Scan for the cell matching the given text and deliver its (X, Y) coordinate at center. 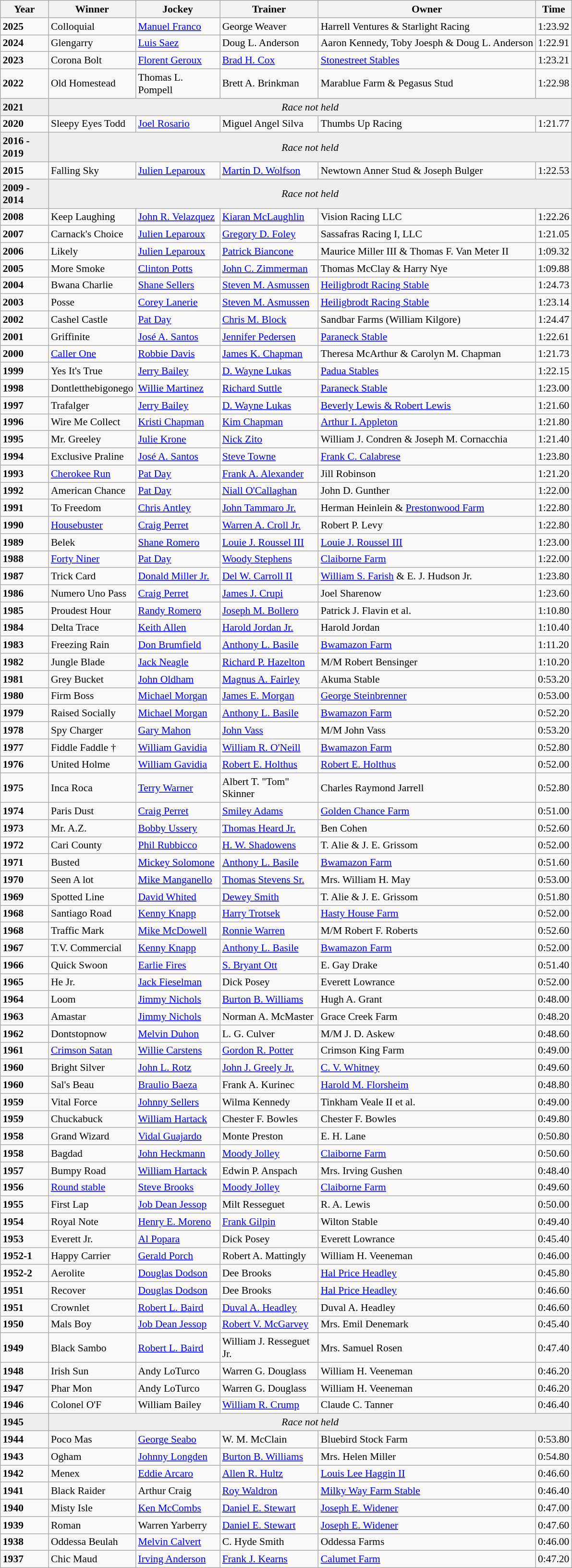
1969 (24, 897)
1976 (24, 765)
1:22.61 (553, 337)
1945 (24, 1422)
M/M Robert F. Roberts (427, 931)
1:09.32 (553, 251)
Arthur I. Appleton (427, 422)
Harold Jordan (427, 628)
1994 (24, 457)
Phil Rubbicco (178, 845)
1957 (24, 1171)
1953 (24, 1239)
Harrell Ventures & Starlight Racing (427, 26)
1943 (24, 1457)
Niall O'Callaghan (269, 491)
Sandbar Farms (William Kilgore) (427, 320)
1941 (24, 1491)
2024 (24, 43)
1978 (24, 731)
Ken McCombs (178, 1508)
John Vass (269, 731)
Brett A. Brinkman (269, 84)
1:09.88 (553, 269)
R. A. Lewis (427, 1205)
0:47.20 (553, 1559)
M/M Robert Bensinger (427, 662)
Grace Creek Farm (427, 1017)
Keith Allen (178, 628)
Keep Laughing (92, 217)
Shane Sellers (178, 285)
William R. Crump (269, 1405)
United Holme (92, 765)
John C. Zimmerman (269, 269)
Mr. A.Z. (92, 828)
1961 (24, 1051)
George Weaver (269, 26)
1939 (24, 1525)
Allen R. Hultz (269, 1474)
Joel Rosario (178, 124)
1985 (24, 611)
Patrick Biancone (269, 251)
Mike Manganello (178, 880)
Jennifer Pedersen (269, 337)
Nick Zito (269, 440)
Dewey Smith (269, 897)
William J. Condren & Joseph M. Cornacchia (427, 440)
William R. O'Neill (269, 747)
Chuckabuck (92, 1119)
Herman Heinlein & Prestonwood Farm (427, 508)
John J. Greely Jr. (269, 1068)
2022 (24, 84)
Winner (92, 9)
Mrs. Samuel Rosen (427, 1348)
Happy Carrier (92, 1256)
M/M J. D. Askew (427, 1034)
William Bailey (178, 1405)
Traffic Mark (92, 931)
Forty Niner (92, 559)
Menex (92, 1474)
Don Brumfield (178, 645)
0:53.80 (553, 1440)
0:51.00 (553, 811)
David Whited (178, 897)
2021 (24, 107)
Recover (92, 1290)
1:10.80 (553, 611)
H. W. Shadowens (269, 845)
Roman (92, 1525)
1944 (24, 1440)
1:23.21 (553, 61)
Spotted Line (92, 897)
Time (553, 9)
1964 (24, 1000)
William S. Farish & E. J. Hudson Jr. (427, 576)
Old Homestead (92, 84)
Maurice Miller III & Thomas F. Van Meter II (427, 251)
Del W. Carroll II (269, 576)
George Seabo (178, 1440)
2025 (24, 26)
1:21.60 (553, 405)
Black Raider (92, 1491)
1998 (24, 388)
Melvin Calvert (178, 1542)
1956 (24, 1188)
Bwana Charlie (92, 285)
1984 (24, 628)
Warren A. Croll Jr. (269, 525)
Luis Saez (178, 43)
1982 (24, 662)
John D. Gunther (427, 491)
Colloquial (92, 26)
Al Popara (178, 1239)
0:47.60 (553, 1525)
He Jr. (92, 982)
Thomas L. Pompell (178, 84)
1:21.80 (553, 422)
Albert T. "Tom" Skinner (269, 788)
Charles Raymond Jarrell (427, 788)
Royal Note (92, 1222)
Earlie Fires (178, 965)
Owner (427, 9)
Crownlet (92, 1308)
1973 (24, 828)
Donald Miller Jr. (178, 576)
S. Bryant Ott (269, 965)
1:22.98 (553, 84)
Frank A. Kurinec (269, 1085)
1963 (24, 1017)
Milt Resseguet (269, 1205)
Frank A. Alexander (269, 474)
Braulio Baeza (178, 1085)
2003 (24, 303)
1988 (24, 559)
More Smoke (92, 269)
0:54.80 (553, 1457)
1991 (24, 508)
To Freedom (92, 508)
Thomas McClay & Harry Nye (427, 269)
American Chance (92, 491)
1987 (24, 576)
Akuma Stable (427, 679)
John Oldham (178, 679)
Steve Brooks (178, 1188)
1965 (24, 982)
2006 (24, 251)
Johnny Longden (178, 1457)
2001 (24, 337)
Theresa McArthur & Carolyn M. Chapman (427, 354)
2016 - 2019 (24, 147)
Edwin P. Anspach (269, 1171)
0:51.60 (553, 863)
1974 (24, 811)
Gordon R. Potter (269, 1051)
2004 (24, 285)
First Lap (92, 1205)
Kristi Chapman (178, 422)
Stonestreet Stables (427, 61)
1:21.77 (553, 124)
Mrs. Helen Miller (427, 1457)
2023 (24, 61)
Grand Wizard (92, 1137)
Padua Stables (427, 371)
Quick Swoon (92, 965)
Bagdad (92, 1153)
Oddessa Farms (427, 1542)
0:51.80 (553, 897)
Jungle Blade (92, 662)
Robert V. McGarvey (269, 1324)
Freezing Rain (92, 645)
2000 (24, 354)
Proudest Hour (92, 611)
Richard Suttle (269, 388)
Santiago Road (92, 914)
Gerald Porch (178, 1256)
Kim Chapman (269, 422)
1970 (24, 880)
Harry Trotsek (269, 914)
Harold M. Florsheim (427, 1085)
Aerolite (92, 1274)
1949 (24, 1348)
1:23.92 (553, 26)
Frank J. Kearns (269, 1559)
John Tammaro Jr. (269, 508)
1:10.40 (553, 628)
1947 (24, 1388)
Black Sambo (92, 1348)
M/M John Vass (427, 731)
1:21.73 (553, 354)
1948 (24, 1371)
Frank Gilpin (269, 1222)
1:23.14 (553, 303)
Crimson King Farm (427, 1051)
Joseph M. Bollero (269, 611)
Trafalger (92, 405)
2008 (24, 217)
Falling Sky (92, 171)
2015 (24, 171)
0:48.00 (553, 1000)
Sleepy Eyes Todd (92, 124)
1946 (24, 1405)
0:48.80 (553, 1085)
Exclusive Praline (92, 457)
Monte Preston (269, 1137)
Numero Uno Pass (92, 594)
Mike McDowell (178, 931)
Vital Force (92, 1102)
Randy Romero (178, 611)
1952-1 (24, 1256)
Magnus A. Fairley (269, 679)
Spy Charger (92, 731)
1:22.91 (553, 43)
Busted (92, 863)
Hugh A. Grant (427, 1000)
Everett Jr. (92, 1239)
Julie Krone (178, 440)
Smiley Adams (269, 811)
Grey Bucket (92, 679)
Shane Romero (178, 542)
Ben Cohen (427, 828)
Frank C. Calabrese (427, 457)
Corona Bolt (92, 61)
Milky Way Farm Stable (427, 1491)
0:49.80 (553, 1119)
John R. Velazquez (178, 217)
Martin D. Wolfson (269, 171)
1:22.53 (553, 171)
T.V. Commercial (92, 948)
1950 (24, 1324)
2007 (24, 234)
Colonel O'F (92, 1405)
1:10.20 (553, 662)
Vidal Guajardo (178, 1137)
Glengarry (92, 43)
Griffinite (92, 337)
Housebuster (92, 525)
0:52.20 (553, 713)
0:48.40 (553, 1171)
Trainer (269, 9)
2009 - 2014 (24, 194)
Steve Towne (269, 457)
Beverly Lewis & Robert Lewis (427, 405)
1952-2 (24, 1274)
0:47.00 (553, 1508)
2005 (24, 269)
1995 (24, 440)
Firm Boss (92, 696)
Paris Dust (92, 811)
Arthur Craig (178, 1491)
1983 (24, 645)
Loom (92, 1000)
Robert P. Levy (427, 525)
1981 (24, 679)
L. G. Culver (269, 1034)
Richard P. Hazelton (269, 662)
0:45.80 (553, 1274)
Phar Mon (92, 1388)
Mals Boy (92, 1324)
Mrs. Irving Gushen (427, 1171)
1980 (24, 696)
Woody Stephens (269, 559)
0:50.60 (553, 1153)
Johnny Sellers (178, 1102)
Gregory D. Foley (269, 234)
Jack Fieselman (178, 982)
E. Gay Drake (427, 965)
1971 (24, 863)
Delta Trace (92, 628)
Robbie Davis (178, 354)
Jill Robinson (427, 474)
Golden Chance Farm (427, 811)
0:48.20 (553, 1017)
1:21.05 (553, 234)
Carnack's Choice (92, 234)
1:22.15 (553, 371)
Raised Socially (92, 713)
Chris Antley (178, 508)
Trick Card (92, 576)
0:51.40 (553, 965)
1975 (24, 788)
Tinkham Veale II et al. (427, 1102)
1990 (24, 525)
0:47.40 (553, 1348)
1967 (24, 948)
1997 (24, 405)
Willie Carstens (178, 1051)
Jack Neagle (178, 662)
1942 (24, 1474)
Bumpy Road (92, 1171)
2020 (24, 124)
John Heckmann (178, 1153)
1:24.73 (553, 285)
Cherokee Run (92, 474)
Sassafras Racing I, LLC (427, 234)
Aaron Kennedy, Toby Joesph & Doug L. Anderson (427, 43)
Doug L. Anderson (269, 43)
Poco Mas (92, 1440)
Hasty House Farm (427, 914)
Mr. Greeley (92, 440)
Henry E. Moreno (178, 1222)
William J. Resseguet Jr. (269, 1348)
Amastar (92, 1017)
Bluebird Stock Farm (427, 1440)
Cari County (92, 845)
1962 (24, 1034)
Harold Jordan Jr. (269, 628)
1993 (24, 474)
0:48.60 (553, 1034)
1:23.60 (553, 594)
Ogham (92, 1457)
Calumet Farm (427, 1559)
1:24.47 (553, 320)
Vision Racing LLC (427, 217)
Seen A lot (92, 880)
1938 (24, 1542)
Roy Waldron (269, 1491)
0:49.40 (553, 1222)
Dontletthebigonego (92, 388)
Kiaran McLaughlin (269, 217)
1940 (24, 1508)
Belek (92, 542)
Gary Mahon (178, 731)
Robert A. Mattingly (269, 1256)
1996 (24, 422)
Jockey (178, 9)
Patrick J. Flavin et al. (427, 611)
Inca Roca (92, 788)
1:11.20 (553, 645)
James J. Crupi (269, 594)
1954 (24, 1222)
1979 (24, 713)
Corey Lanerie (178, 303)
Bright Silver (92, 1068)
James E. Morgan (269, 696)
Terry Warner (178, 788)
Newtown Anner Stud & Joseph Bulger (427, 171)
Irish Sun (92, 1371)
Round stable (92, 1188)
C. V. Whitney (427, 1068)
0:50.80 (553, 1137)
Sal's Beau (92, 1085)
Wilton Stable (427, 1222)
Year (24, 9)
Thumbs Up Racing (427, 124)
0:50.00 (553, 1205)
Oddessa Beulah (92, 1542)
Cashel Castle (92, 320)
Irving Anderson (178, 1559)
1977 (24, 747)
Fiddle Faddle † (92, 747)
1937 (24, 1559)
1989 (24, 542)
Mickey Solomone (178, 863)
1:21.20 (553, 474)
Marablue Farm & Pegasus Stud (427, 84)
Misty Isle (92, 1508)
Brad H. Cox (269, 61)
Eddie Arcaro (178, 1474)
Thomas Heard Jr. (269, 828)
Willie Martinez (178, 388)
2002 (24, 320)
Clinton Potts (178, 269)
Posse (92, 303)
John L. Rotz (178, 1068)
Yes It's True (92, 371)
Mrs. Emil Denemark (427, 1324)
Thomas Stevens Sr. (269, 880)
James K. Chapman (269, 354)
Dontstopnow (92, 1034)
Joel Sharenow (427, 594)
Warren Yarberry (178, 1525)
1:22.26 (553, 217)
Louis Lee Haggin II (427, 1474)
Miguel Angel Silva (269, 124)
1966 (24, 965)
Crimson Satan (92, 1051)
W. M. McClain (269, 1440)
Likely (92, 251)
Caller One (92, 354)
Melvin Duhon (178, 1034)
C. Hyde Smith (269, 1542)
Manuel Franco (178, 26)
1972 (24, 845)
Norman A. McMaster (269, 1017)
George Steinbrenner (427, 696)
1986 (24, 594)
Wire Me Collect (92, 422)
1999 (24, 371)
Wilma Kennedy (269, 1102)
Florent Geroux (178, 61)
Mrs. William H. May (427, 880)
1955 (24, 1205)
Bobby Ussery (178, 828)
1:21.40 (553, 440)
1992 (24, 491)
Ronnie Warren (269, 931)
E. H. Lane (427, 1137)
Claude C. Tanner (427, 1405)
Chris M. Block (269, 320)
Chic Maud (92, 1559)
